For the text-containing cell, return its midpoint in (X, Y) coordinate format. 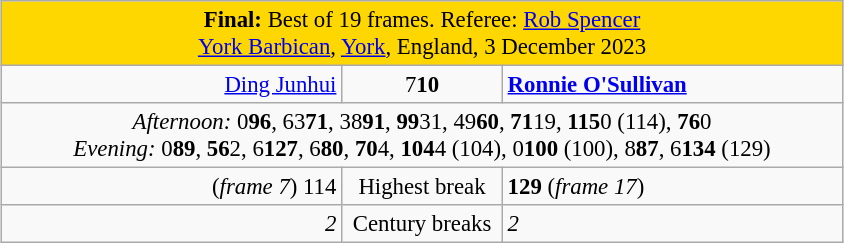
Highest break (422, 187)
Century breaks (422, 224)
Final: Best of 19 frames. Referee: Rob SpencerYork Barbican, York, England, 3 December 2023 (422, 34)
Afternoon: 096, 6371, 3891, 9931, 4960, 7119, 1150 (114), 760Evening: 089, 562, 6127, 680, 704, 1044 (104), 0100 (100), 887, 6134 (129) (422, 136)
710 (422, 85)
Ronnie O'Sullivan (672, 85)
129 (frame 17) (672, 187)
Ding Junhui (172, 85)
(frame 7) 114 (172, 187)
